Return [x, y] of the center of cell containing provided text 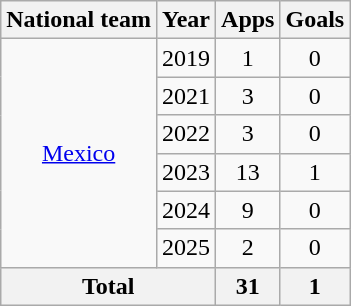
Apps [248, 20]
9 [248, 210]
Goals [315, 20]
2025 [186, 248]
31 [248, 286]
National team [79, 20]
2 [248, 248]
Year [186, 20]
Mexico [79, 153]
2019 [186, 58]
2023 [186, 172]
13 [248, 172]
2021 [186, 96]
2022 [186, 134]
2024 [186, 210]
Total [108, 286]
